Extract the [x, y] coordinate from the center of the cell holding the provided text.  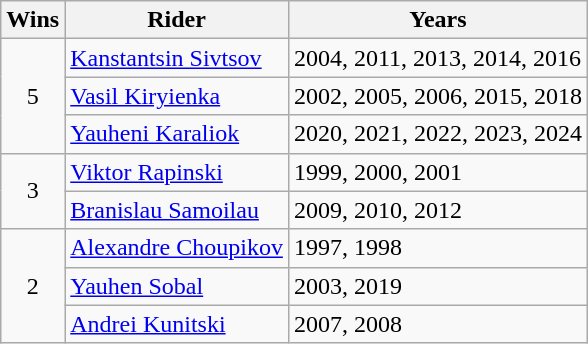
Kanstantsin Sivtsov [177, 58]
Vasil Kiryienka [177, 96]
2007, 2008 [438, 324]
Yauheni Karaliok [177, 134]
Wins [33, 20]
2020, 2021, 2022, 2023, 2024 [438, 134]
2009, 2010, 2012 [438, 210]
2 [33, 286]
Yauhen Sobal [177, 286]
5 [33, 96]
Branislau Samoilau [177, 210]
3 [33, 191]
Andrei Kunitski [177, 324]
1997, 1998 [438, 248]
2003, 2019 [438, 286]
Years [438, 20]
2002, 2005, 2006, 2015, 2018 [438, 96]
Viktor Rapinski [177, 172]
1999, 2000, 2001 [438, 172]
Rider [177, 20]
Alexandre Choupikov [177, 248]
2004, 2011, 2013, 2014, 2016 [438, 58]
